Locate the cell with the specified text and output its [X, Y] center coordinate. 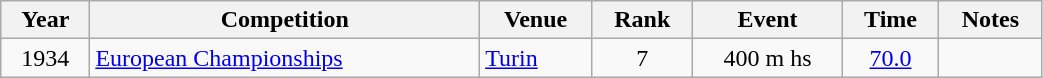
Venue [536, 20]
Rank [642, 20]
European Championships [285, 58]
1934 [46, 58]
70.0 [890, 58]
Event [768, 20]
Year [46, 20]
7 [642, 58]
Competition [285, 20]
400 m hs [768, 58]
Notes [990, 20]
Turin [536, 58]
Time [890, 20]
